Pinpoint the cell where the given text exists, returning its [x, y] midpoint coordinate. 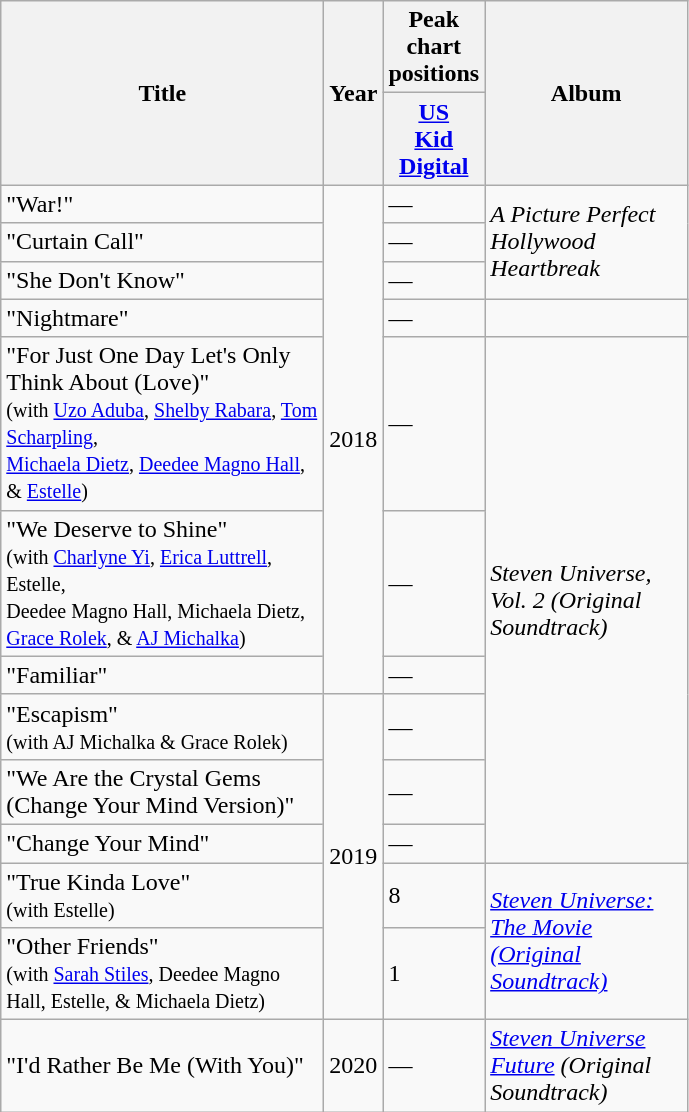
"For Just One Day Let's Only Think About (Love)" (with Uzo Aduba, Shelby Rabara, Tom Scharpling, Michaela Dietz, Deedee Magno Hall, & Estelle) [162, 424]
"We Deserve to Shine" (with Charlyne Yi, Erica Luttrell, Estelle, Deedee Magno Hall, Michaela Dietz, Grace Rolek, & AJ Michalka) [162, 583]
Title [162, 93]
"Curtain Call" [162, 242]
USKidDigital [434, 139]
"Change Your Mind" [162, 843]
A Picture Perfect Hollywood Heartbreak [586, 242]
8 [434, 894]
"True Kinda Love" (with Estelle) [162, 894]
"War!" [162, 204]
1 [434, 974]
2018 [354, 440]
"I'd Rather Be Me (With You)" [162, 1066]
Steven Universe: The Movie (Original Soundtrack) [586, 940]
2020 [354, 1066]
"We Are the Crystal Gems(Change Your Mind Version)" [162, 792]
"Other Friends" (with Sarah Stiles, Deedee Magno Hall, Estelle, & Michaela Dietz) [162, 974]
Year [354, 93]
"She Don't Know" [162, 280]
"Familiar" [162, 675]
Album [586, 93]
Steven Universe Future (Original Soundtrack) [586, 1066]
2019 [354, 856]
Steven Universe, Vol. 2 (Original Soundtrack) [586, 600]
"Nightmare" [162, 318]
"Escapism" (with AJ Michalka & Grace Rolek) [162, 726]
Peak chart positions [434, 47]
